Find where the given text appears and provide that cell's center as [x, y] coordinate. 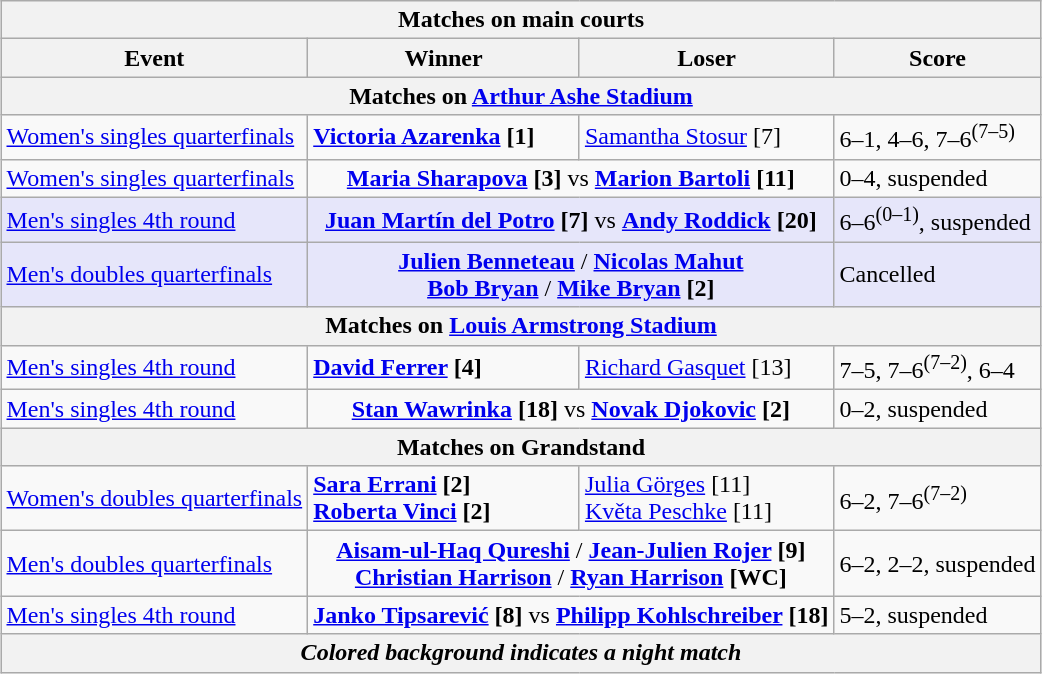
Matches on Arthur Ashe Stadium [521, 96]
6–2, 7–6(7–2) [938, 498]
Richard Gasquet [13] [706, 368]
0–2, suspended [938, 409]
Score [938, 58]
5–2, suspended [938, 615]
Women's doubles quarterfinals [154, 498]
Janko Tipsarević [8] vs Philipp Kohlschreiber [18] [571, 615]
Matches on main courts [521, 20]
Samantha Stosur [7] [706, 138]
Victoria Azarenka [1] [444, 138]
Event [154, 58]
Loser [706, 58]
6–1, 4–6, 7–6(7–5) [938, 138]
Cancelled [938, 274]
Aisam-ul-Haq Qureshi / Jean-Julien Rojer [9] Christian Harrison / Ryan Harrison [WC] [571, 564]
0–4, suspended [938, 178]
Matches on Grandstand [521, 447]
6–2, 2–2, suspended [938, 564]
Stan Wawrinka [18] vs Novak Djokovic [2] [571, 409]
Julia Görges [11] Květa Peschke [11] [706, 498]
Juan Martín del Potro [7] vs Andy Roddick [20] [571, 220]
Sara Errani [2] Roberta Vinci [2] [444, 498]
Matches on Louis Armstrong Stadium [521, 326]
Julien Benneteau / Nicolas Mahut Bob Bryan / Mike Bryan [2] [571, 274]
Colored background indicates a night match [521, 653]
David Ferrer [4] [444, 368]
7–5, 7–6(7–2), 6–4 [938, 368]
Winner [444, 58]
Maria Sharapova [3] vs Marion Bartoli [11] [571, 178]
6–6(0–1), suspended [938, 220]
